For the text-containing cell, return its midpoint in [x, y] coordinate format. 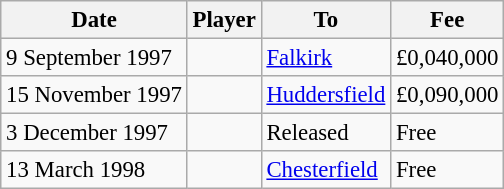
Chesterfield [326, 170]
Fee [448, 20]
Huddersfield [326, 95]
9 September 1997 [94, 58]
13 March 1998 [94, 170]
15 November 1997 [94, 95]
Player [224, 20]
Released [326, 133]
To [326, 20]
£0,040,000 [448, 58]
Date [94, 20]
3 December 1997 [94, 133]
Falkirk [326, 58]
£0,090,000 [448, 95]
